Return [x, y] of the center of cell containing provided text 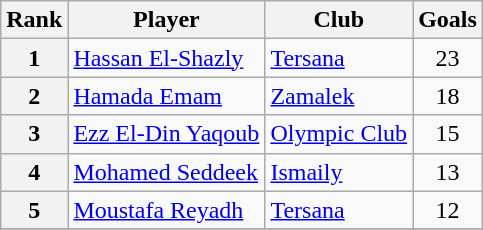
Goals [448, 20]
23 [448, 58]
12 [448, 210]
3 [34, 134]
1 [34, 58]
18 [448, 96]
Club [339, 20]
4 [34, 172]
Hassan El-Shazly [166, 58]
Olympic Club [339, 134]
Hamada Emam [166, 96]
2 [34, 96]
Zamalek [339, 96]
Mohamed Seddeek [166, 172]
Ismaily [339, 172]
15 [448, 134]
Rank [34, 20]
13 [448, 172]
Moustafa Reyadh [166, 210]
5 [34, 210]
Ezz El-Din Yaqoub [166, 134]
Player [166, 20]
